Capture the cell that displays the provided text and extract its (x, y) central coordinate. 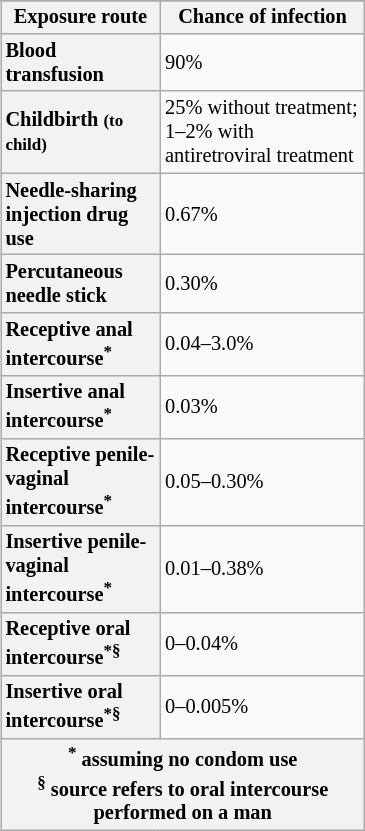
Receptive anal intercourse* (81, 344)
Receptive oral intercourse*§ (81, 644)
0.05–0.30% (262, 482)
0.01–0.38% (262, 568)
* assuming no condom use § source refers to oral intercourseperformed on a man (183, 784)
Percutaneous needle stick (81, 284)
Blood transfusion (81, 63)
90% (262, 63)
0.30% (262, 284)
Insertive penile-vaginal intercourse* (81, 568)
Receptive penile-vaginal intercourse* (81, 482)
0–0.005% (262, 706)
0–0.04% (262, 644)
Insertive anal intercourse* (81, 406)
0.67% (262, 214)
Childbirth (to child) (81, 132)
25% without treatment;1–2% with antiretroviral treatment (262, 132)
Exposure route (81, 17)
Needle-sharing injection drug use (81, 214)
0.03% (262, 406)
Insertive oral intercourse*§ (81, 706)
0.04–3.0% (262, 344)
Chance of infection (262, 17)
